Capture the cell that displays the provided text and extract its (x, y) central coordinate. 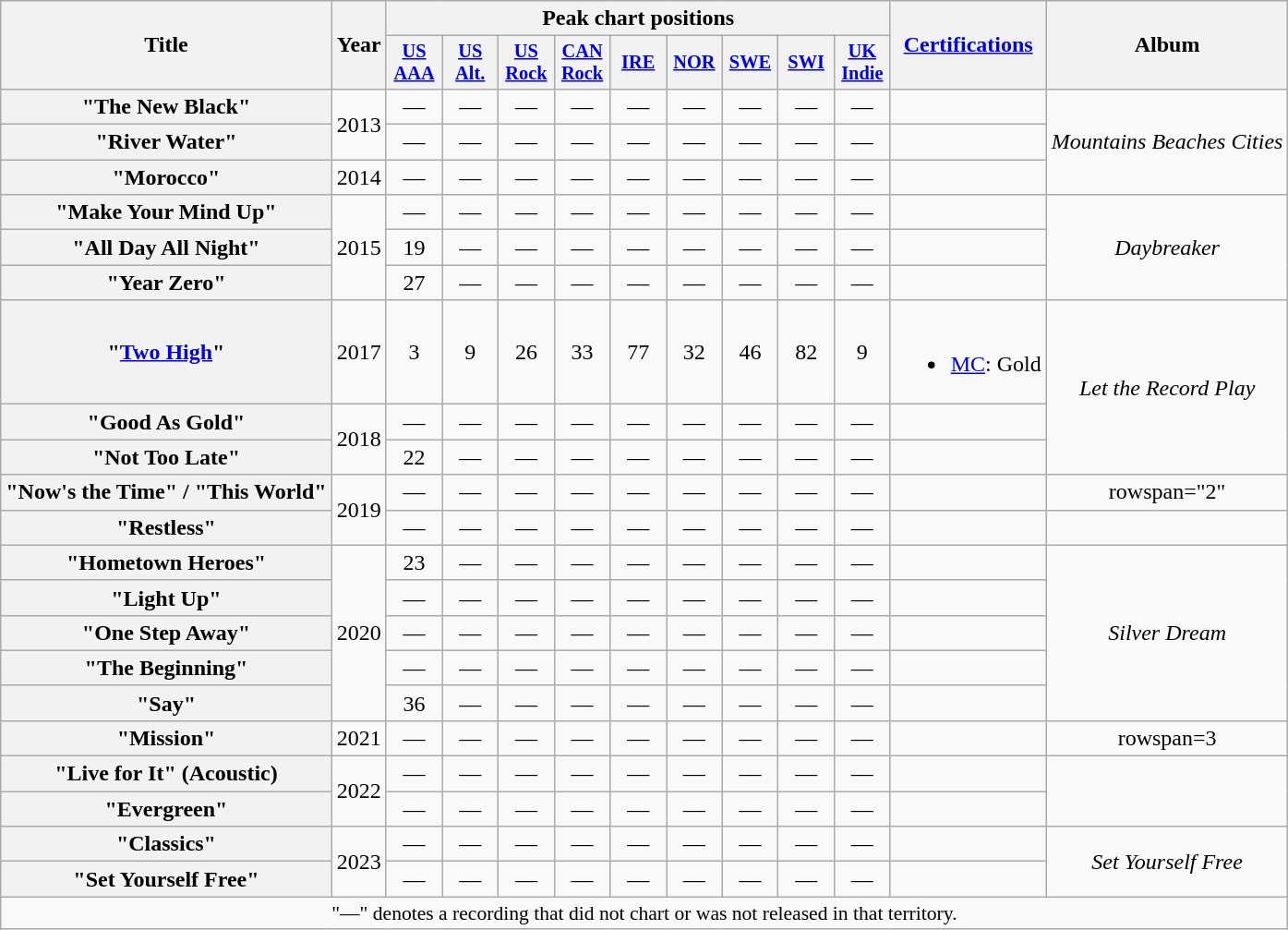
33 (582, 353)
Daybreaker (1167, 248)
USRock (526, 63)
MC: Gold (968, 353)
rowspan="2" (1167, 492)
19 (414, 248)
2022 (358, 791)
"River Water" (166, 142)
"The New Black" (166, 106)
22 (414, 457)
"Evergreen" (166, 809)
2013 (358, 124)
"Live for It" (Acoustic) (166, 774)
Peak chart positions (638, 18)
SWI (807, 63)
"Mission" (166, 738)
"Hometown Heroes" (166, 562)
"—" denotes a recording that did not chart or was not released in that territory. (644, 913)
NOR (694, 63)
3 (414, 353)
2018 (358, 440)
USAlt. (471, 63)
77 (639, 353)
2015 (358, 248)
32 (694, 353)
"Set Yourself Free" (166, 879)
46 (750, 353)
"One Step Away" (166, 633)
"Make Your Mind Up" (166, 212)
2019 (358, 510)
"Say" (166, 703)
"Morocco" (166, 177)
CANRock (582, 63)
2023 (358, 862)
rowspan=3 (1167, 738)
36 (414, 703)
"All Day All Night" (166, 248)
Let the Record Play (1167, 388)
27 (414, 283)
Mountains Beaches Cities (1167, 141)
"Now's the Time" / "This World" (166, 492)
"Good As Gold" (166, 422)
2020 (358, 633)
2017 (358, 353)
"Light Up" (166, 598)
Set Yourself Free (1167, 862)
Year (358, 45)
IRE (639, 63)
"Year Zero" (166, 283)
Silver Dream (1167, 633)
Album (1167, 45)
26 (526, 353)
"Restless" (166, 527)
"Two High" (166, 353)
Certifications (968, 45)
2014 (358, 177)
"Classics" (166, 844)
SWE (750, 63)
USAAA (414, 63)
Title (166, 45)
UKIndie (862, 63)
2021 (358, 738)
23 (414, 562)
82 (807, 353)
"The Beginning" (166, 668)
"Not Too Late" (166, 457)
